Detect which cell encompasses the target text, then output its [X, Y] center coordinate. 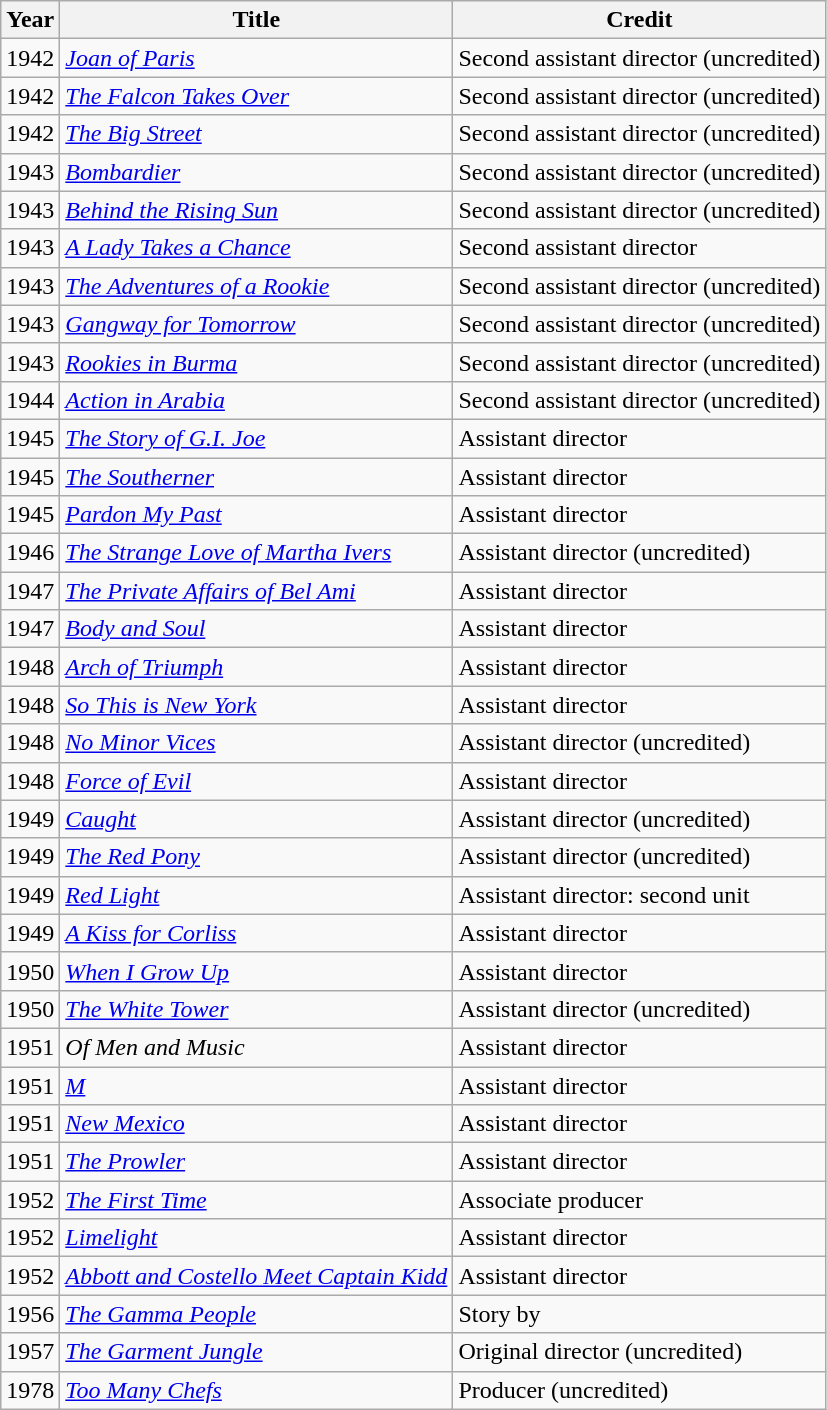
When I Grow Up [256, 971]
1978 [30, 1390]
Original director (uncredited) [640, 1352]
Abbott and Costello Meet Captain Kidd [256, 1276]
Second assistant director [640, 248]
Associate producer [640, 1200]
The Adventures of a Rookie [256, 286]
Of Men and Music [256, 1047]
Arch of Triumph [256, 667]
Gangway for Tomorrow [256, 324]
M [256, 1085]
1956 [30, 1314]
Assistant director: second unit [640, 895]
Story by [640, 1314]
Joan of Paris [256, 58]
So This is New York [256, 705]
The Garment Jungle [256, 1352]
The Red Pony [256, 857]
The Falcon Takes Over [256, 96]
The Big Street [256, 134]
The Gamma People [256, 1314]
1944 [30, 400]
Title [256, 20]
Caught [256, 819]
Too Many Chefs [256, 1390]
The Southerner [256, 477]
Credit [640, 20]
Year [30, 20]
Behind the Rising Sun [256, 210]
Bombardier [256, 172]
Producer (uncredited) [640, 1390]
Rookies in Burma [256, 362]
The First Time [256, 1200]
The Story of G.I. Joe [256, 438]
Pardon My Past [256, 515]
No Minor Vices [256, 743]
The Private Affairs of Bel Ami [256, 591]
The Strange Love of Martha Ivers [256, 553]
1946 [30, 553]
The Prowler [256, 1162]
Red Light [256, 895]
The White Tower [256, 1009]
Action in Arabia [256, 400]
1957 [30, 1352]
Limelight [256, 1238]
A Lady Takes a Chance [256, 248]
Body and Soul [256, 629]
A Kiss for Corliss [256, 933]
New Mexico [256, 1124]
Force of Evil [256, 781]
